From the cell containing the given text, extract its center point as [x, y] coordinate. 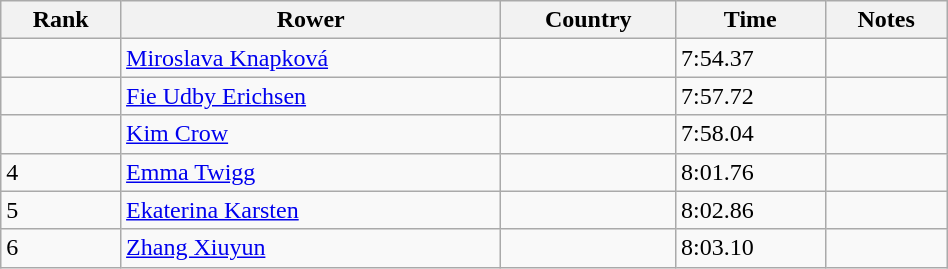
Emma Twigg [311, 172]
Ekaterina Karsten [311, 210]
7:57.72 [751, 96]
5 [61, 210]
7:58.04 [751, 134]
Country [588, 20]
8:03.10 [751, 248]
8:01.76 [751, 172]
Miroslava Knapková [311, 58]
4 [61, 172]
Zhang Xiuyun [311, 248]
Rank [61, 20]
7:54.37 [751, 58]
Time [751, 20]
Kim Crow [311, 134]
Notes [886, 20]
Rower [311, 20]
Fie Udby Erichsen [311, 96]
6 [61, 248]
8:02.86 [751, 210]
